Locate the cell with the specified text and output its (x, y) center coordinate. 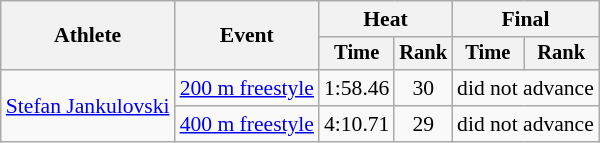
200 m freestyle (247, 88)
Final (526, 19)
Stefan Jankulovski (88, 106)
Event (247, 36)
Heat (386, 19)
1:58.46 (356, 88)
Athlete (88, 36)
400 m freestyle (247, 124)
29 (423, 124)
4:10.71 (356, 124)
30 (423, 88)
